Locate the cell with the specified text and output its [X, Y] center coordinate. 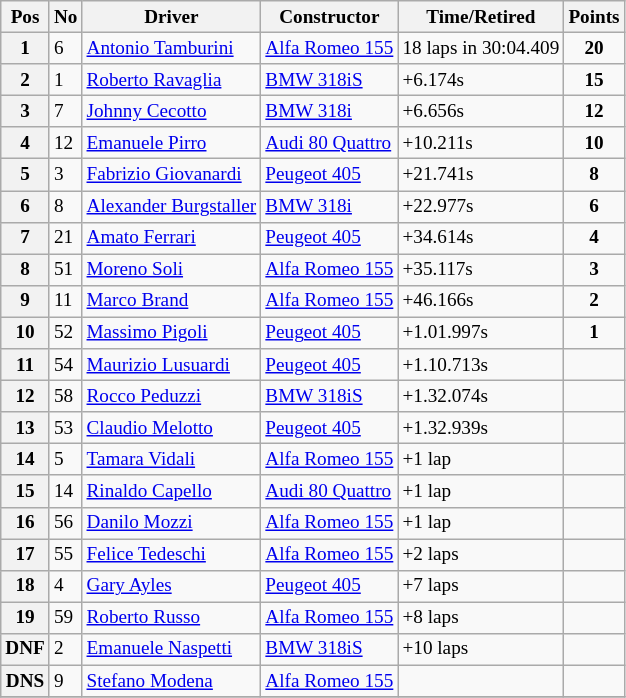
19 [26, 618]
+34.614s [481, 238]
Pos [26, 17]
Massimo Pigoli [172, 333]
Time/Retired [481, 17]
52 [66, 333]
Tamara Vidali [172, 460]
Points [594, 17]
+10.211s [481, 143]
+22.977s [481, 206]
Fabrizio Giovanardi [172, 175]
+1.32.074s [481, 396]
59 [66, 618]
18 [26, 586]
Rocco Peduzzi [172, 396]
+7 laps [481, 586]
+10 laps [481, 649]
Claudio Melotto [172, 428]
+1.01.997s [481, 333]
+2 laps [481, 554]
+1.10.713s [481, 365]
Roberto Russo [172, 618]
Alexander Burgstaller [172, 206]
+8 laps [481, 618]
DNF [26, 649]
53 [66, 428]
16 [26, 523]
Maurizio Lusuardi [172, 365]
20 [594, 48]
54 [66, 365]
+6.174s [481, 80]
DNS [26, 681]
No [66, 17]
13 [26, 428]
+1.32.939s [481, 428]
21 [66, 238]
+21.741s [481, 175]
Stefano Modena [172, 681]
17 [26, 554]
Rinaldo Capello [172, 491]
Gary Ayles [172, 586]
+35.117s [481, 270]
Moreno Soli [172, 270]
Amato Ferrari [172, 238]
+46.166s [481, 301]
Danilo Mozzi [172, 523]
56 [66, 523]
Driver [172, 17]
Emanuele Pirro [172, 143]
51 [66, 270]
Constructor [330, 17]
Johnny Cecotto [172, 111]
Emanuele Naspetti [172, 649]
Marco Brand [172, 301]
18 laps in 30:04.409 [481, 48]
Felice Tedeschi [172, 554]
Roberto Ravaglia [172, 80]
58 [66, 396]
Antonio Tamburini [172, 48]
55 [66, 554]
+6.656s [481, 111]
